For the text-containing cell, return its midpoint in (X, Y) coordinate format. 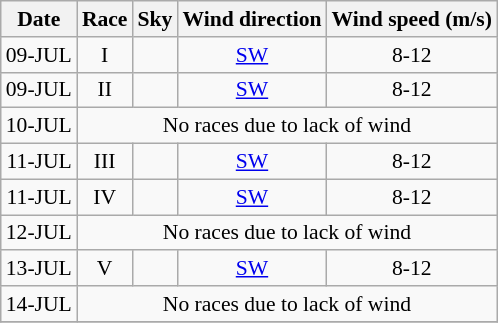
II (105, 90)
Wind speed (m/s) (412, 19)
13-JUL (39, 269)
Wind direction (252, 19)
12-JUL (39, 233)
III (105, 162)
Sky (156, 19)
Race (105, 19)
I (105, 55)
V (105, 269)
10-JUL (39, 126)
IV (105, 197)
Date (39, 19)
14-JUL (39, 304)
